Return the (X, Y) coordinate for the center point of the cell that contains the specified text.  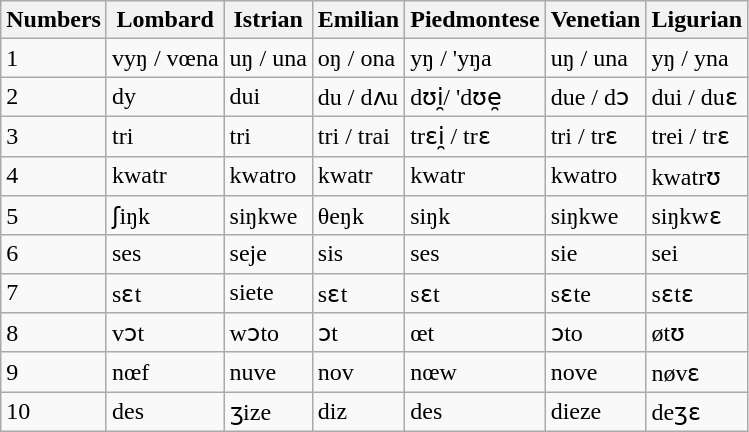
sis (358, 254)
4 (54, 176)
du / dʌu (358, 97)
ʃiŋk (165, 216)
8 (54, 333)
Emilian (358, 20)
œt (475, 333)
θeŋk (358, 216)
tri / trɛ (596, 136)
nov (358, 372)
dʊi̯/ 'dʊe̯ (475, 97)
dy (165, 97)
9 (54, 372)
7 (54, 293)
tri / trai (358, 136)
nøvɛ (697, 372)
sɛtɛ (697, 293)
nœw (475, 372)
yŋ / 'yŋa (475, 58)
due / dɔ (596, 97)
dieze (596, 412)
dui / duɛ (697, 97)
Piedmontese (475, 20)
2 (54, 97)
siete (268, 293)
Istrian (268, 20)
kwatrʊ (697, 176)
dui (268, 97)
sɛte (596, 293)
Lombard (165, 20)
nuve (268, 372)
øtʊ (697, 333)
3 (54, 136)
nœf (165, 372)
vyŋ / vœna (165, 58)
diz (358, 412)
vɔt (165, 333)
Numbers (54, 20)
sei (697, 254)
trɛi̯ / trɛ (475, 136)
1 (54, 58)
wɔto (268, 333)
yŋ / yna (697, 58)
ʒize (268, 412)
siŋkwɛ (697, 216)
nove (596, 372)
10 (54, 412)
ɔto (596, 333)
oŋ / ona (358, 58)
Venetian (596, 20)
seje (268, 254)
Ligurian (697, 20)
5 (54, 216)
deʒɛ (697, 412)
6 (54, 254)
ɔt (358, 333)
sie (596, 254)
siŋk (475, 216)
trei / trɛ (697, 136)
